Search for the cell housing the specified text and yield its (x, y) center coordinate. 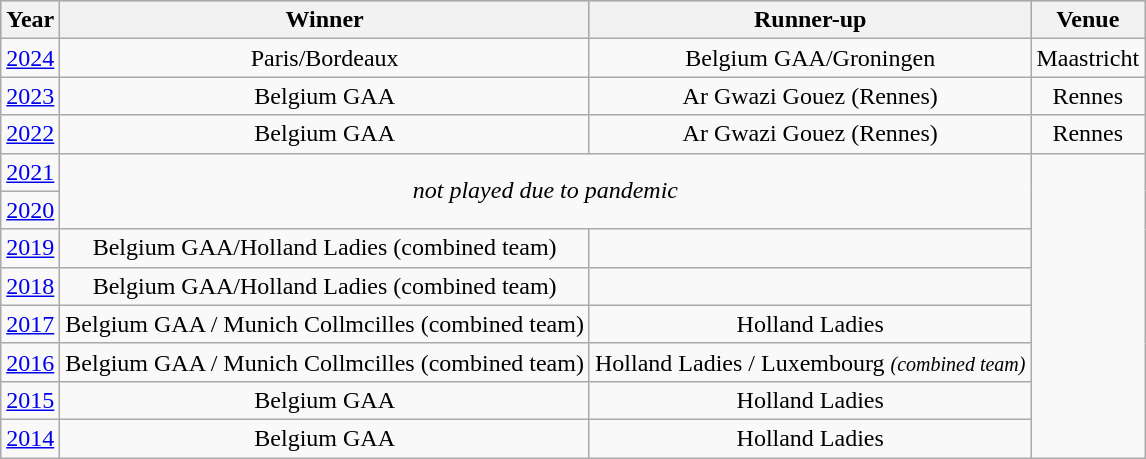
Paris/Bordeaux (325, 58)
Venue (1088, 20)
Runner-up (810, 20)
2016 (30, 362)
2019 (30, 248)
2021 (30, 172)
not played due to pandemic (546, 191)
Holland Ladies / Luxembourg (combined team) (810, 362)
2020 (30, 210)
2014 (30, 438)
2024 (30, 58)
Winner (325, 20)
2018 (30, 286)
2023 (30, 96)
2022 (30, 134)
Year (30, 20)
Maastricht (1088, 58)
Belgium GAA/Groningen (810, 58)
2015 (30, 400)
2017 (30, 324)
